Identify which cell holds the provided text, then report its (x, y) central coordinate. 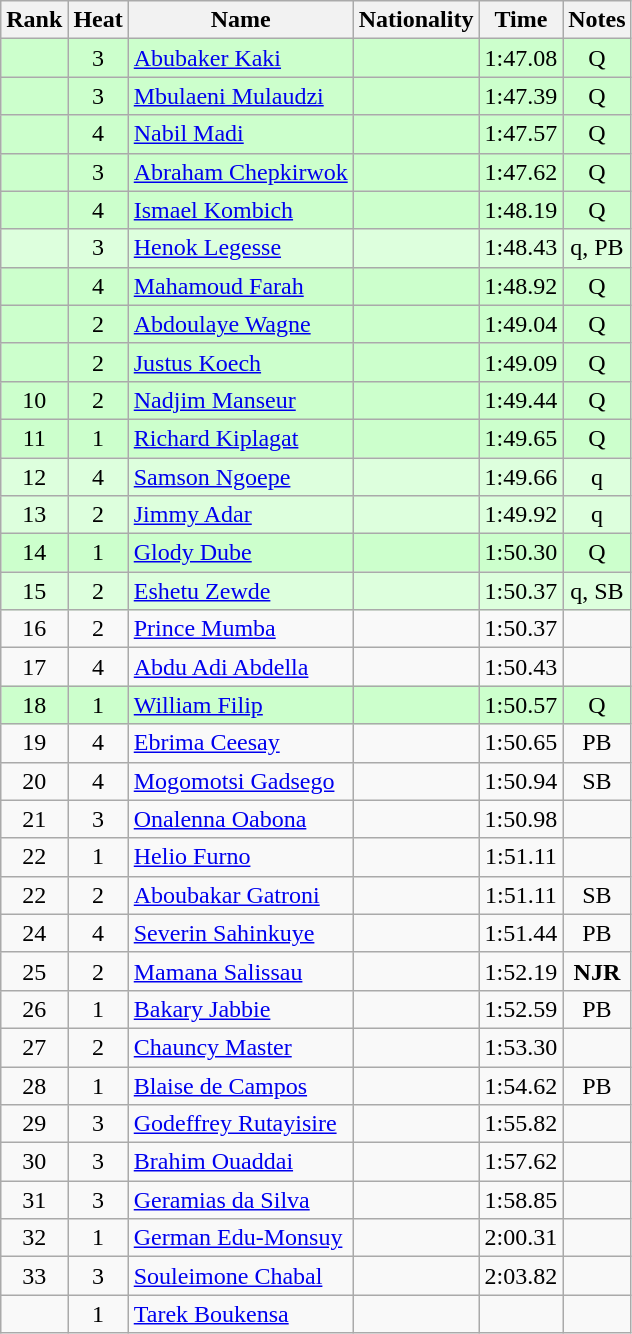
13 (34, 515)
Rank (34, 20)
2:00.31 (521, 1238)
Justus Koech (240, 362)
Henok Legesse (240, 248)
1:50.30 (521, 553)
Notes (597, 20)
Severin Sahinkuye (240, 933)
1:54.62 (521, 1085)
Brahim Ouaddai (240, 1162)
1:50.57 (521, 705)
1:55.82 (521, 1124)
Prince Mumba (240, 629)
32 (34, 1238)
Samson Ngoepe (240, 477)
Mbulaeni Mulaudzi (240, 96)
1:52.59 (521, 1009)
1:49.92 (521, 515)
Jimmy Adar (240, 515)
Ebrima Ceesay (240, 743)
Aboubakar Gatroni (240, 895)
Blaise de Campos (240, 1085)
Abraham Chepkirwok (240, 172)
Glody Dube (240, 553)
17 (34, 667)
Bakary Jabbie (240, 1009)
25 (34, 971)
14 (34, 553)
1:48.43 (521, 248)
q, PB (597, 248)
Ismael Kombich (240, 210)
Mamana Salissau (240, 971)
Abdoulaye Wagne (240, 324)
German Edu-Monsuy (240, 1238)
1:50.98 (521, 819)
1:50.65 (521, 743)
24 (34, 933)
26 (34, 1009)
1:47.62 (521, 172)
29 (34, 1124)
1:48.92 (521, 286)
Godeffrey Rutayisire (240, 1124)
1:47.57 (521, 134)
18 (34, 705)
2:03.82 (521, 1276)
1:49.44 (521, 400)
Richard Kiplagat (240, 438)
12 (34, 477)
Nationality (416, 20)
15 (34, 591)
1:51.44 (521, 933)
1:58.85 (521, 1200)
Souleimone Chabal (240, 1276)
1:52.19 (521, 971)
Nadjim Manseur (240, 400)
1:48.19 (521, 210)
19 (34, 743)
Geramias da Silva (240, 1200)
Helio Furno (240, 857)
William Filip (240, 705)
30 (34, 1162)
27 (34, 1047)
11 (34, 438)
1:47.08 (521, 58)
10 (34, 400)
Abubaker Kaki (240, 58)
1:47.39 (521, 96)
Tarek Boukensa (240, 1314)
1:49.09 (521, 362)
q, SB (597, 591)
1:53.30 (521, 1047)
Nabil Madi (240, 134)
Mogomotsi Gadsego (240, 781)
NJR (597, 971)
1:49.04 (521, 324)
Heat (98, 20)
Onalenna Oabona (240, 819)
1:49.65 (521, 438)
28 (34, 1085)
1:57.62 (521, 1162)
Chauncy Master (240, 1047)
1:49.66 (521, 477)
Abdu Adi Abdella (240, 667)
20 (34, 781)
Name (240, 20)
Eshetu Zewde (240, 591)
1:50.94 (521, 781)
33 (34, 1276)
16 (34, 629)
Time (521, 20)
Mahamoud Farah (240, 286)
31 (34, 1200)
21 (34, 819)
1:50.43 (521, 667)
